Output the [X, Y] coordinate of the center of the cell containing the given text.  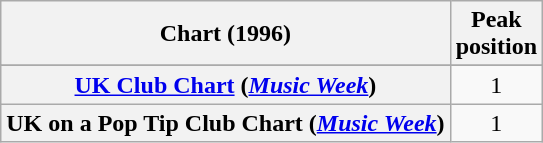
Peakposition [496, 34]
Chart (1996) [226, 34]
UK Club Chart (Music Week) [226, 85]
UK on a Pop Tip Club Chart (Music Week) [226, 123]
